Extract the (X, Y) coordinate from the center of the cell holding the provided text.  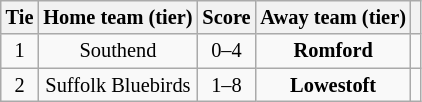
0–4 (226, 51)
Away team (tier) (332, 17)
2 (20, 85)
Score (226, 17)
Tie (20, 17)
Romford (332, 51)
1 (20, 51)
Southend (118, 51)
1–8 (226, 85)
Suffolk Bluebirds (118, 85)
Lowestoft (332, 85)
Home team (tier) (118, 17)
